Scan for the cell matching the given text and deliver its [x, y] coordinate at center. 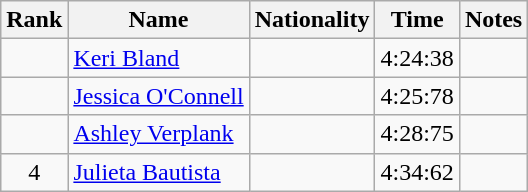
Rank [34, 20]
4:34:62 [417, 172]
4:24:38 [417, 58]
Time [417, 20]
Julieta Bautista [158, 172]
Keri Bland [158, 58]
4:28:75 [417, 134]
Name [158, 20]
Notes [493, 20]
Nationality [312, 20]
4 [34, 172]
4:25:78 [417, 96]
Ashley Verplank [158, 134]
Jessica O'Connell [158, 96]
